Detect which cell encompasses the target text, then output its (x, y) center coordinate. 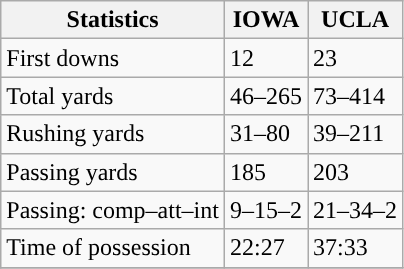
46–265 (266, 96)
73–414 (356, 96)
39–211 (356, 134)
23 (356, 58)
Rushing yards (113, 134)
Passing yards (113, 172)
37:33 (356, 248)
9–15–2 (266, 210)
First downs (113, 58)
Time of possession (113, 248)
21–34–2 (356, 210)
IOWA (266, 20)
Statistics (113, 20)
31–80 (266, 134)
UCLA (356, 20)
22:27 (266, 248)
Total yards (113, 96)
185 (266, 172)
Passing: comp–att–int (113, 210)
203 (356, 172)
12 (266, 58)
